Provide the [X, Y] coordinate of the cell's center where the given text is located.  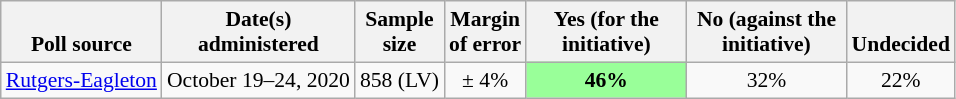
Samplesize [400, 32]
± 4% [485, 80]
No (against the initiative) [766, 32]
Undecided [901, 32]
Rutgers-Eagleton [82, 80]
Date(s)administered [258, 32]
Yes (for the initiative) [606, 32]
October 19–24, 2020 [258, 80]
46% [606, 80]
22% [901, 80]
Poll source [82, 32]
Marginof error [485, 32]
858 (LV) [400, 80]
32% [766, 80]
